Determine the (x, y) coordinate at the center of the cell enclosing the given text.  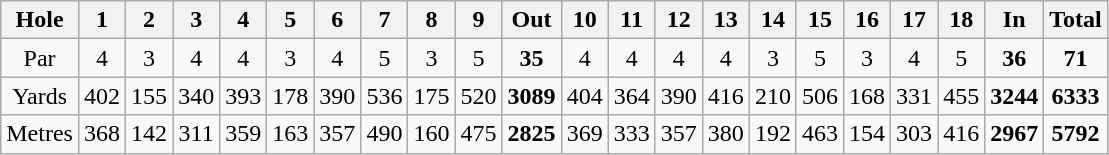
380 (726, 134)
Hole (40, 20)
Total (1076, 20)
490 (384, 134)
168 (866, 96)
12 (678, 20)
368 (102, 134)
506 (820, 96)
359 (244, 134)
155 (150, 96)
5792 (1076, 134)
3244 (1014, 96)
Metres (40, 134)
15 (820, 20)
2825 (532, 134)
8 (432, 20)
311 (196, 134)
11 (632, 20)
402 (102, 96)
340 (196, 96)
18 (962, 20)
36 (1014, 58)
393 (244, 96)
1 (102, 20)
520 (478, 96)
71 (1076, 58)
10 (584, 20)
Par (40, 58)
13 (726, 20)
178 (290, 96)
142 (150, 134)
210 (772, 96)
369 (584, 134)
14 (772, 20)
154 (866, 134)
6333 (1076, 96)
163 (290, 134)
16 (866, 20)
463 (820, 134)
333 (632, 134)
3089 (532, 96)
Yards (40, 96)
35 (532, 58)
7 (384, 20)
In (1014, 20)
160 (432, 134)
475 (478, 134)
17 (914, 20)
192 (772, 134)
364 (632, 96)
331 (914, 96)
2 (150, 20)
404 (584, 96)
9 (478, 20)
2967 (1014, 134)
303 (914, 134)
455 (962, 96)
536 (384, 96)
6 (338, 20)
175 (432, 96)
Out (532, 20)
